From the cell containing the given text, extract its center point as (X, Y) coordinate. 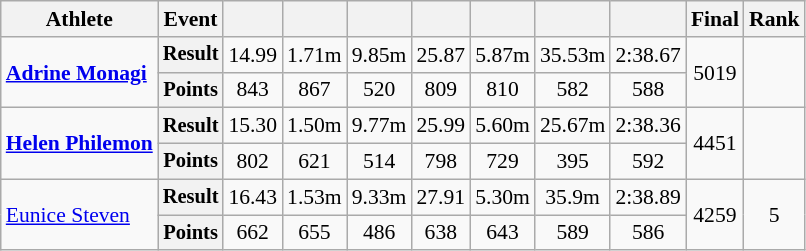
25.67m (572, 126)
4259 (715, 214)
810 (502, 90)
486 (380, 233)
Helen Philemon (80, 144)
5.30m (502, 197)
Rank (774, 19)
729 (502, 162)
1.50m (314, 126)
5.87m (502, 55)
520 (380, 90)
9.33m (380, 197)
9.85m (380, 55)
25.87 (440, 55)
27.91 (440, 197)
809 (440, 90)
662 (252, 233)
5019 (715, 72)
35.9m (572, 197)
5 (774, 214)
621 (314, 162)
15.30 (252, 126)
Athlete (80, 19)
2:38.67 (648, 55)
514 (380, 162)
Final (715, 19)
638 (440, 233)
2:38.89 (648, 197)
Event (191, 19)
586 (648, 233)
798 (440, 162)
Eunice Steven (80, 214)
25.99 (440, 126)
5.60m (502, 126)
1.71m (314, 55)
395 (572, 162)
643 (502, 233)
589 (572, 233)
16.43 (252, 197)
9.77m (380, 126)
802 (252, 162)
14.99 (252, 55)
35.53m (572, 55)
655 (314, 233)
582 (572, 90)
2:38.36 (648, 126)
Adrine Monagi (80, 72)
4451 (715, 144)
592 (648, 162)
867 (314, 90)
843 (252, 90)
588 (648, 90)
1.53m (314, 197)
